Provide the (x, y) coordinate of the cell's center where the given text is located.  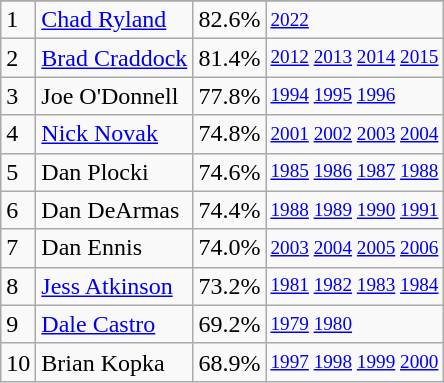
1981 1982 1983 1984 (354, 286)
Dan Plocki (114, 172)
2022 (354, 20)
2003 2004 2005 2006 (354, 248)
74.0% (230, 248)
Brad Craddock (114, 58)
81.4% (230, 58)
1979 1980 (354, 324)
2 (18, 58)
Dale Castro (114, 324)
Brian Kopka (114, 362)
5 (18, 172)
82.6% (230, 20)
68.9% (230, 362)
73.2% (230, 286)
Dan Ennis (114, 248)
4 (18, 134)
1994 1995 1996 (354, 96)
7 (18, 248)
3 (18, 96)
Joe O'Donnell (114, 96)
10 (18, 362)
74.4% (230, 210)
74.6% (230, 172)
1997 1998 1999 2000 (354, 362)
1 (18, 20)
Dan DeArmas (114, 210)
69.2% (230, 324)
1985 1986 1987 1988 (354, 172)
Jess Atkinson (114, 286)
8 (18, 286)
77.8% (230, 96)
2012 2013 2014 2015 (354, 58)
6 (18, 210)
Nick Novak (114, 134)
2001 2002 2003 2004 (354, 134)
74.8% (230, 134)
Chad Ryland (114, 20)
1988 1989 1990 1991 (354, 210)
9 (18, 324)
